Search for the cell housing the specified text and yield its (x, y) center coordinate. 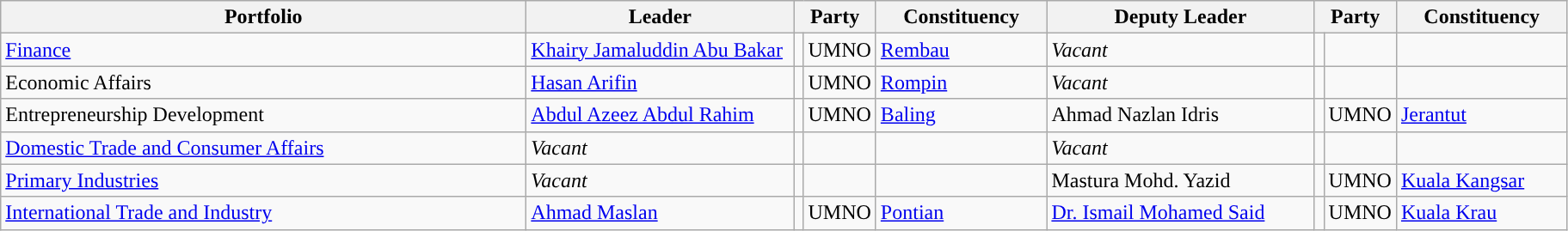
Hasan Arifin (661, 82)
Abdul Azeez Abdul Rahim (661, 115)
Entrepreneurship Development (263, 115)
Portfolio (263, 17)
Leader (661, 17)
Kuala Krau (1481, 213)
Deputy Leader (1180, 17)
Ahmad Nazlan Idris (1180, 115)
Baling (962, 115)
Economic Affairs (263, 82)
Dr. Ismail Mohamed Said (1180, 213)
Khairy Jamaluddin Abu Bakar (661, 50)
Ahmad Maslan (661, 213)
Rompin (962, 82)
Domestic Trade and Consumer Affairs (263, 148)
Rembau (962, 50)
Jerantut (1481, 115)
Mastura Mohd. Yazid (1180, 180)
Finance (263, 50)
Pontian (962, 213)
International Trade and Industry (263, 213)
Primary Industries (263, 180)
Kuala Kangsar (1481, 180)
